Search for the cell housing the specified text and yield its [x, y] center coordinate. 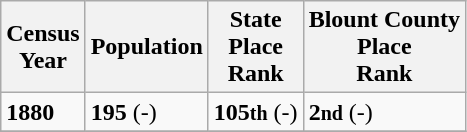
2nd (-) [384, 112]
Blount CountyPlaceRank [384, 47]
1880 [43, 112]
105th (-) [256, 112]
CensusYear [43, 47]
StatePlaceRank [256, 47]
Population [146, 47]
195 (-) [146, 112]
